Determine the [X, Y] coordinate at the center of the cell enclosing the given text.  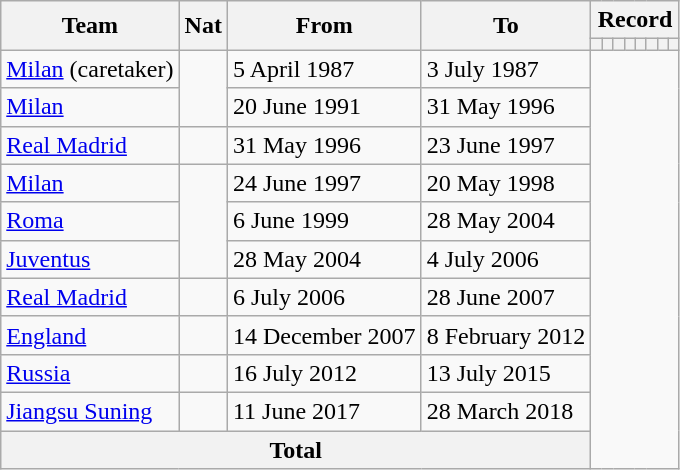
From [324, 26]
24 June 1997 [324, 183]
11 June 2017 [324, 411]
8 February 2012 [506, 335]
Record [635, 20]
To [506, 26]
14 December 2007 [324, 335]
28 March 2018 [506, 411]
Jiangsu Suning [90, 411]
5 April 1987 [324, 69]
Milan (caretaker) [90, 69]
Russia [90, 373]
Nat [203, 26]
England [90, 335]
Roma [90, 221]
23 June 1997 [506, 145]
16 July 2012 [324, 373]
Team [90, 26]
6 June 1999 [324, 221]
Total [296, 449]
3 July 1987 [506, 69]
6 July 2006 [324, 297]
28 June 2007 [506, 297]
4 July 2006 [506, 259]
20 May 1998 [506, 183]
Juventus [90, 259]
13 July 2015 [506, 373]
20 June 1991 [324, 107]
